Return (X, Y) of the center of cell containing provided text 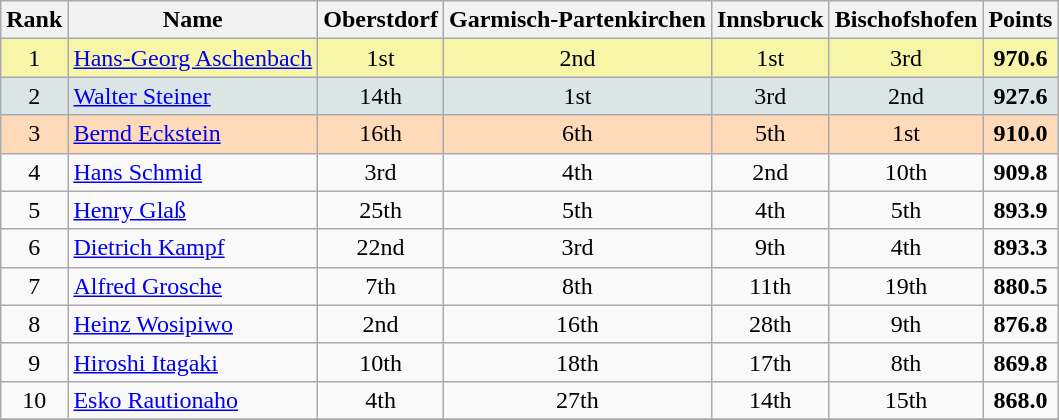
Points (1020, 20)
876.8 (1020, 324)
11th (770, 286)
Henry Glaß (193, 210)
Alfred Grosche (193, 286)
7 (34, 286)
Hans-Georg Aschenbach (193, 58)
1 (34, 58)
19th (906, 286)
10 (34, 400)
8 (34, 324)
869.8 (1020, 362)
17th (770, 362)
Bernd Eckstein (193, 134)
909.8 (1020, 172)
2 (34, 96)
Esko Rautionaho (193, 400)
27th (577, 400)
Innsbruck (770, 20)
15th (906, 400)
25th (381, 210)
927.6 (1020, 96)
Walter Steiner (193, 96)
4 (34, 172)
Hans Schmid (193, 172)
Name (193, 20)
893.9 (1020, 210)
22nd (381, 248)
Rank (34, 20)
Oberstdorf (381, 20)
9 (34, 362)
Hiroshi Itagaki (193, 362)
6 (34, 248)
Dietrich Kampf (193, 248)
18th (577, 362)
880.5 (1020, 286)
Bischofshofen (906, 20)
868.0 (1020, 400)
7th (381, 286)
Garmisch-Partenkirchen (577, 20)
5 (34, 210)
Heinz Wosipiwo (193, 324)
893.3 (1020, 248)
28th (770, 324)
6th (577, 134)
910.0 (1020, 134)
3 (34, 134)
970.6 (1020, 58)
